Determine the [X, Y] coordinate at the center of the cell enclosing the given text.  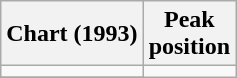
Chart (1993) [72, 34]
Peakposition [189, 34]
